Return [x, y] of the center of cell containing provided text 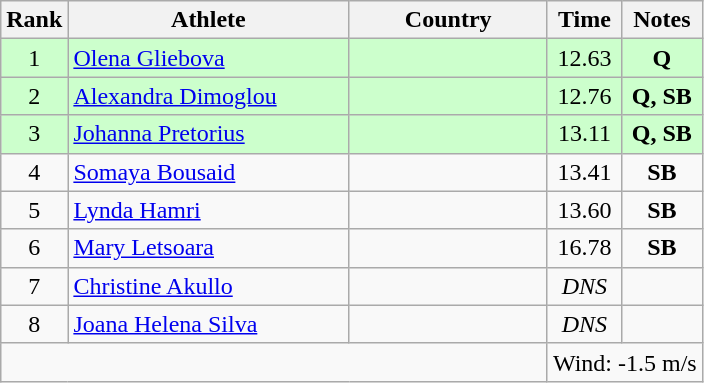
Q [662, 58]
Notes [662, 20]
Country [448, 20]
13.41 [584, 172]
Mary Letsoara [208, 248]
Alexandra Dimoglou [208, 96]
4 [34, 172]
Christine Akullo [208, 286]
Rank [34, 20]
13.60 [584, 210]
Athlete [208, 20]
13.11 [584, 134]
Somaya Bousaid [208, 172]
6 [34, 248]
8 [34, 324]
Wind: -1.5 m/s [624, 362]
2 [34, 96]
Olena Gliebova [208, 58]
7 [34, 286]
16.78 [584, 248]
Joana Helena Silva [208, 324]
5 [34, 210]
3 [34, 134]
Johanna Pretorius [208, 134]
1 [34, 58]
Time [584, 20]
12.76 [584, 96]
12.63 [584, 58]
Lynda Hamri [208, 210]
